Determine the [x, y] coordinate at the center of the cell enclosing the given text.  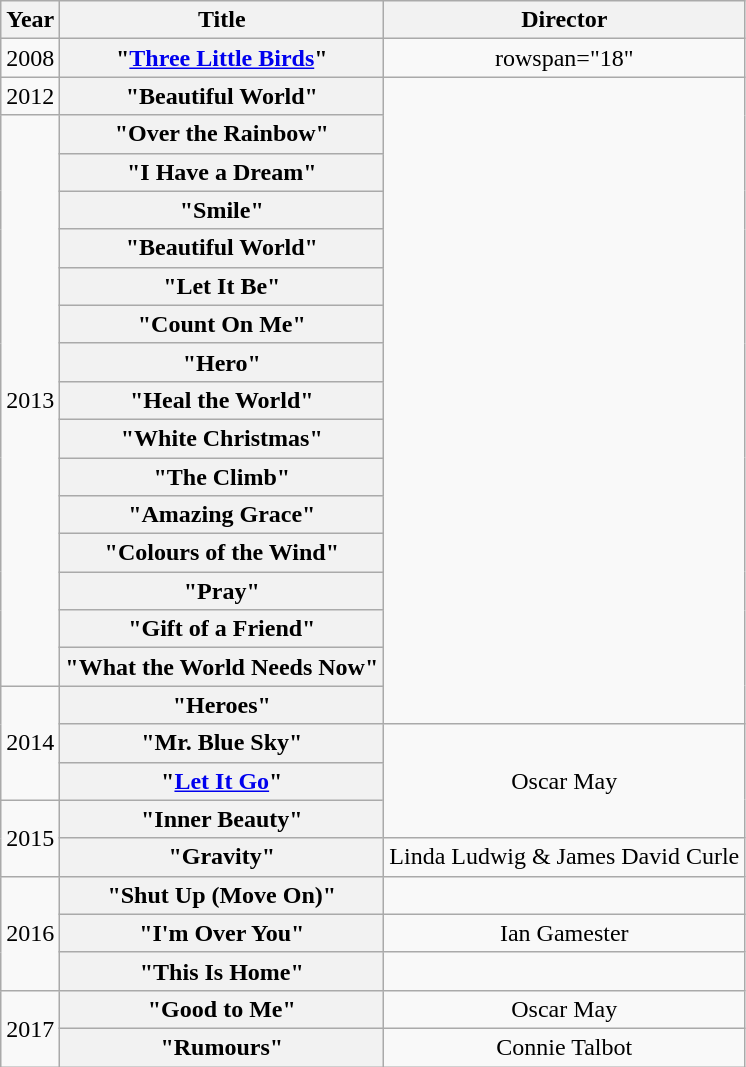
2015 [30, 838]
"I'm Over You" [222, 933]
"Rumours" [222, 1047]
"Let It Go" [222, 781]
Year [30, 20]
"Pray" [222, 591]
Linda Ludwig & James David Curle [564, 857]
"Count On Me" [222, 324]
"Hero" [222, 362]
"I Have a Dream" [222, 172]
"Colours of the Wind" [222, 553]
Ian Gamester [564, 933]
"Smile" [222, 210]
rowspan="18" [564, 58]
"Amazing Grace" [222, 515]
"Over the Rainbow" [222, 134]
"What the World Needs Now" [222, 667]
"Gift of a Friend" [222, 629]
Director [564, 20]
2016 [30, 933]
"This Is Home" [222, 971]
"Shut Up (Move On)" [222, 895]
"Heal the World" [222, 400]
"Good to Me" [222, 1009]
"The Climb" [222, 477]
"Let It Be" [222, 286]
Title [222, 20]
Connie Talbot [564, 1047]
2013 [30, 400]
"Mr. Blue Sky" [222, 743]
2008 [30, 58]
"Heroes" [222, 705]
2012 [30, 96]
"Gravity" [222, 857]
"White Christmas" [222, 438]
"Three Little Birds" [222, 58]
2017 [30, 1028]
"Inner Beauty" [222, 819]
2014 [30, 743]
